Identify which cell holds the provided text, then report its [X, Y] central coordinate. 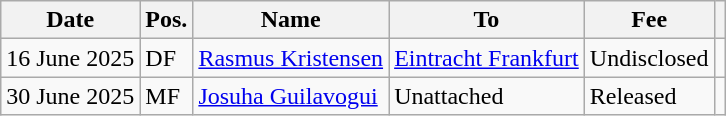
Undisclosed [649, 58]
16 June 2025 [70, 58]
Pos. [166, 20]
Released [649, 96]
MF [166, 96]
Eintracht Frankfurt [487, 58]
Rasmus Kristensen [291, 58]
Name [291, 20]
30 June 2025 [70, 96]
Fee [649, 20]
Josuha Guilavogui [291, 96]
To [487, 20]
Date [70, 20]
DF [166, 58]
Unattached [487, 96]
